Identify which cell holds the provided text, then report its [x, y] central coordinate. 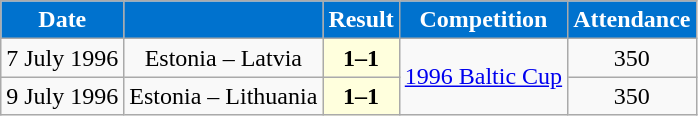
9 July 1996 [62, 96]
Estonia – Latvia [224, 58]
Date [62, 20]
Estonia – Lithuania [224, 96]
Competition [483, 20]
Result [361, 20]
7 July 1996 [62, 58]
1996 Baltic Cup [483, 77]
Attendance [632, 20]
